Identify which cell holds the provided text, then report its [x, y] central coordinate. 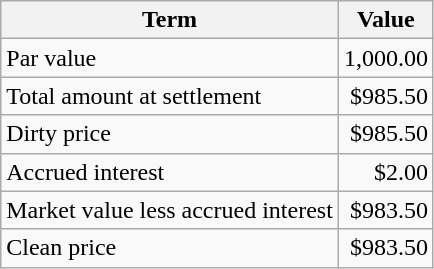
Total amount at settlement [170, 96]
$2.00 [386, 172]
Dirty price [170, 134]
1,000.00 [386, 58]
Par value [170, 58]
Value [386, 20]
Term [170, 20]
Accrued interest [170, 172]
Market value less accrued interest [170, 210]
Clean price [170, 248]
